Extract the [X, Y] coordinate from the center of the cell holding the provided text.  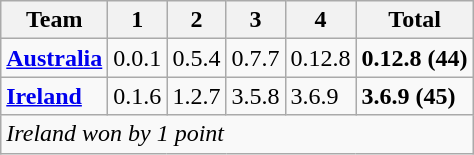
3.6.9 [320, 96]
Team [54, 20]
1.2.7 [196, 96]
0.5.4 [196, 58]
3 [256, 20]
0.12.8 (44) [414, 58]
2 [196, 20]
Total [414, 20]
3.5.8 [256, 96]
0.0.1 [138, 58]
0.12.8 [320, 58]
1 [138, 20]
Australia [54, 58]
Ireland [54, 96]
Ireland won by 1 point [237, 134]
0.1.6 [138, 96]
4 [320, 20]
3.6.9 (45) [414, 96]
0.7.7 [256, 58]
